Find where the given text appears and provide that cell's center as [X, Y] coordinate. 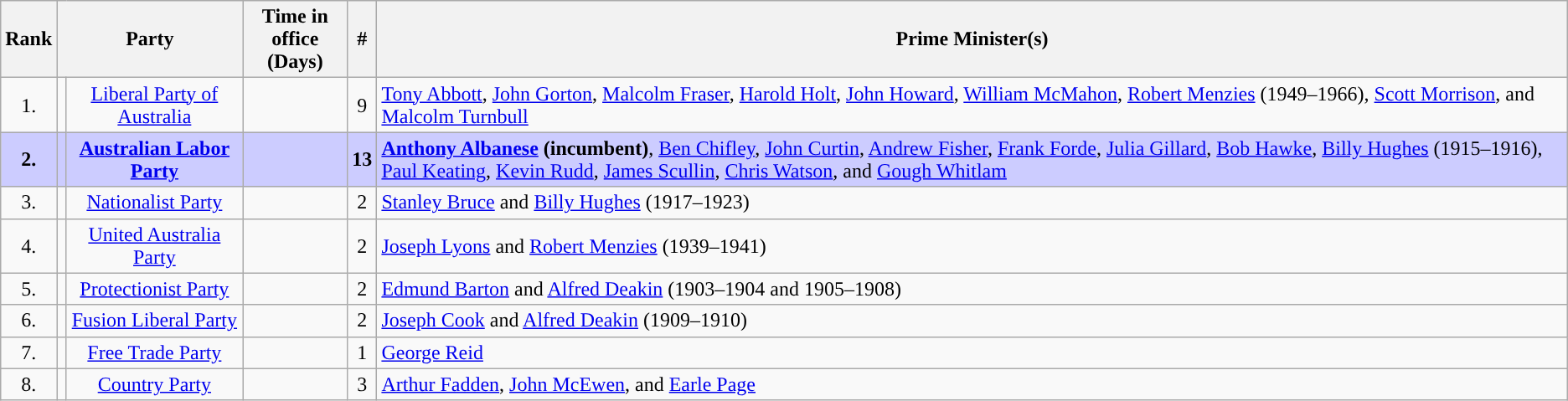
Free Trade Party [154, 352]
Time in office(Days) [295, 39]
Joseph Lyons and Robert Menzies (1939–1941) [972, 246]
3 [362, 384]
2. [28, 159]
Prime Minister(s) [972, 39]
Tony Abbott, John Gorton, Malcolm Fraser, Harold Holt, John Howard, William McMahon, Robert Menzies (1949–1966), Scott Morrison, and Malcolm Turnbull [972, 105]
13 [362, 159]
7. [28, 352]
5. [28, 289]
Joseph Cook and Alfred Deakin (1909–1910) [972, 321]
9 [362, 105]
4. [28, 246]
8. [28, 384]
# [362, 39]
Country Party [154, 384]
United Australia Party [154, 246]
6. [28, 321]
Rank [28, 39]
1 [362, 352]
Australian Labor Party [154, 159]
Arthur Fadden, John McEwen, and Earle Page [972, 384]
Edmund Barton and Alfred Deakin (1903–1904 and 1905–1908) [972, 289]
Stanley Bruce and Billy Hughes (1917–1923) [972, 203]
Party [150, 39]
3. [28, 203]
George Reid [972, 352]
1. [28, 105]
Nationalist Party [154, 203]
Protectionist Party [154, 289]
Liberal Party of Australia [154, 105]
Fusion Liberal Party [154, 321]
